Scan for the cell matching the given text and deliver its (X, Y) coordinate at center. 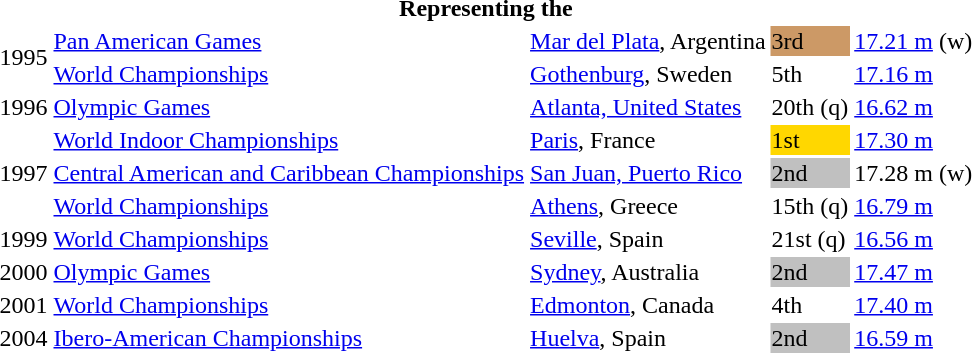
Ibero-American Championships (289, 338)
Huelva, Spain (648, 338)
Central American and Caribbean Championships (289, 173)
Sydney, Australia (648, 272)
World Indoor Championships (289, 140)
Gothenburg, Sweden (648, 74)
San Juan, Puerto Rico (648, 173)
Athens, Greece (648, 206)
5th (810, 74)
Seville, Spain (648, 239)
3rd (810, 41)
15th (q) (810, 206)
1st (810, 140)
Pan American Games (289, 41)
20th (q) (810, 107)
Edmonton, Canada (648, 305)
4th (810, 305)
Atlanta, United States (648, 107)
Mar del Plata, Argentina (648, 41)
21st (q) (810, 239)
Paris, France (648, 140)
